Detect which cell encompasses the target text, then output its [x, y] center coordinate. 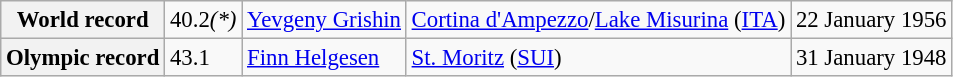
World record [83, 20]
Cortina d'Ampezzo/Lake Misurina (ITA) [598, 20]
43.1 [204, 58]
Olympic record [83, 58]
Finn Helgesen [324, 58]
St. Moritz (SUI) [598, 58]
Yevgeny Grishin [324, 20]
40.2(*) [204, 20]
22 January 1956 [872, 20]
31 January 1948 [872, 58]
